Search for the cell housing the specified text and yield its [x, y] center coordinate. 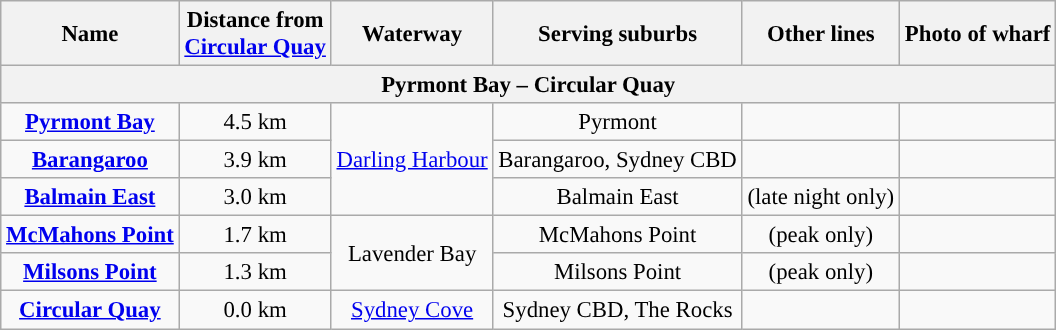
(late night only) [820, 197]
Distance fromCircular Quay [255, 34]
Other lines [820, 34]
0.0 km [255, 310]
1.7 km [255, 235]
Barangaroo [90, 160]
Circular Quay [90, 310]
Sydney Cove [412, 310]
Barangaroo, Sydney CBD [618, 160]
Photo of wharf [978, 34]
3.9 km [255, 160]
4.5 km [255, 122]
Lavender Bay [412, 254]
Pyrmont Bay – Circular Quay [528, 85]
Pyrmont [618, 122]
Pyrmont Bay [90, 122]
Waterway [412, 34]
3.0 km [255, 197]
Darling Harbour [412, 160]
Name [90, 34]
Serving suburbs [618, 34]
Sydney CBD, The Rocks [618, 310]
1.3 km [255, 273]
